Scan for the cell matching the given text and deliver its [X, Y] coordinate at center. 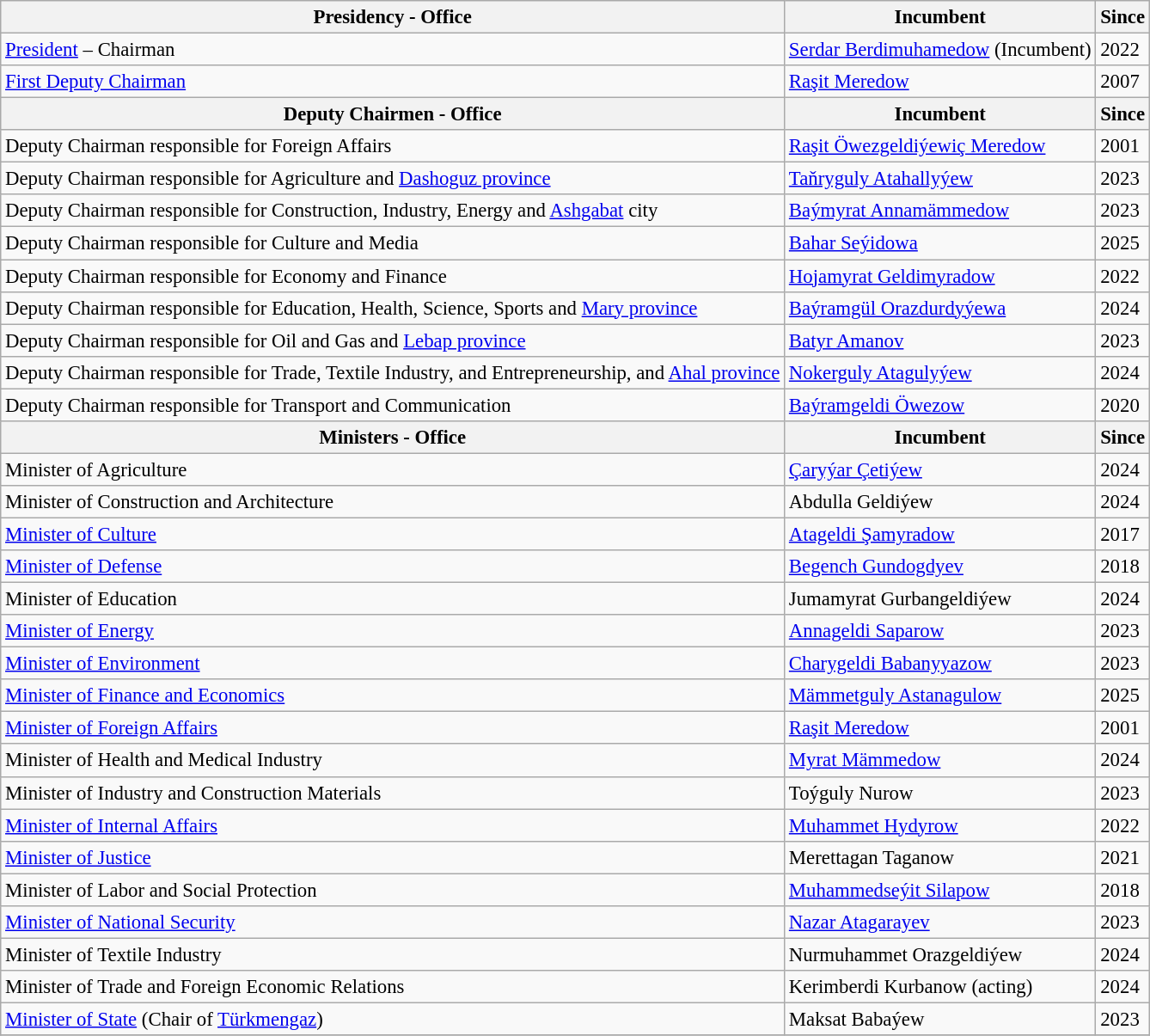
Abdulla Geldiýew [940, 502]
Minister of Industry and Construction Materials [393, 793]
Hojamyrat Geldimyradow [940, 276]
Taňryguly Atahallyýew [940, 179]
Kerimberdi Kurbanow (acting) [940, 987]
Minister of Construction and Architecture [393, 502]
Mämmetguly Astanagulow [940, 696]
Atageldi Şamyradow [940, 534]
Raşit Öwezgeldiýewiç Meredow [940, 146]
Minister of Internal Affairs [393, 825]
First Deputy Chairman [393, 82]
Minister of Defense [393, 567]
2021 [1122, 857]
Minister of Health and Medical Industry [393, 761]
Minister of Energy [393, 631]
Deputy Chairman responsible for Economy and Finance [393, 276]
Deputy Chairman responsible for Oil and Gas and Lebap province [393, 340]
Jumamyrat Gurbangeldiýew [940, 599]
Batyr Amanov [940, 340]
Merettagan Taganow [940, 857]
Myrat Mämmedow [940, 761]
Deputy Chairmen - Office [393, 114]
Nurmuhammet Orazgeldiýew [940, 954]
2007 [1122, 82]
Presidency - Office [393, 17]
Çaryýar Çetiýew [940, 469]
Minister of Justice [393, 857]
Baýramgeldi Öwezow [940, 405]
Minister of Finance and Economics [393, 696]
Nokerguly Atagulyýew [940, 372]
Charygeldi Babanyyazow [940, 664]
Deputy Chairman responsible for Agriculture and Dashoguz province [393, 179]
Toýguly Nurow [940, 793]
2020 [1122, 405]
Minister of Textile Industry [393, 954]
Minister of Culture [393, 534]
Begench Gundogdyev [940, 567]
Maksat Babaýew [940, 1019]
Nazar Atagarayev [940, 923]
Minister of State (Chair of Türkmengaz) [393, 1019]
Minister of National Security [393, 923]
Minister of Environment [393, 664]
Deputy Chairman responsible for Culture and Media [393, 243]
Bahar Seýidowa [940, 243]
Minister of Labor and Social Protection [393, 890]
Baýramgül Orazdurdyýewa [940, 308]
President – Chairman [393, 50]
Deputy Chairman responsible for Transport and Communication [393, 405]
Minister of Foreign Affairs [393, 728]
Minister of Agriculture [393, 469]
Annageldi Saparow [940, 631]
Serdar Berdimuhamedow (Incumbent) [940, 50]
Deputy Chairman responsible for Trade, Textile Industry, and Entrepreneurship, and Ahal province [393, 372]
Ministers - Office [393, 438]
Deputy Chairman responsible for Education, Health, Science, Sports and Mary province [393, 308]
Minister of Trade and Foreign Economic Relations [393, 987]
2017 [1122, 534]
Muhammet Hydyrow [940, 825]
Baýmyrat Annamämmedow [940, 211]
Muhammedseýit Silapow [940, 890]
Deputy Chairman responsible for Construction, Industry, Energy and Ashgabat city [393, 211]
Minister of Education [393, 599]
Deputy Chairman responsible for Foreign Affairs [393, 146]
